Determine the [x, y] coordinate at the center of the cell enclosing the given text.  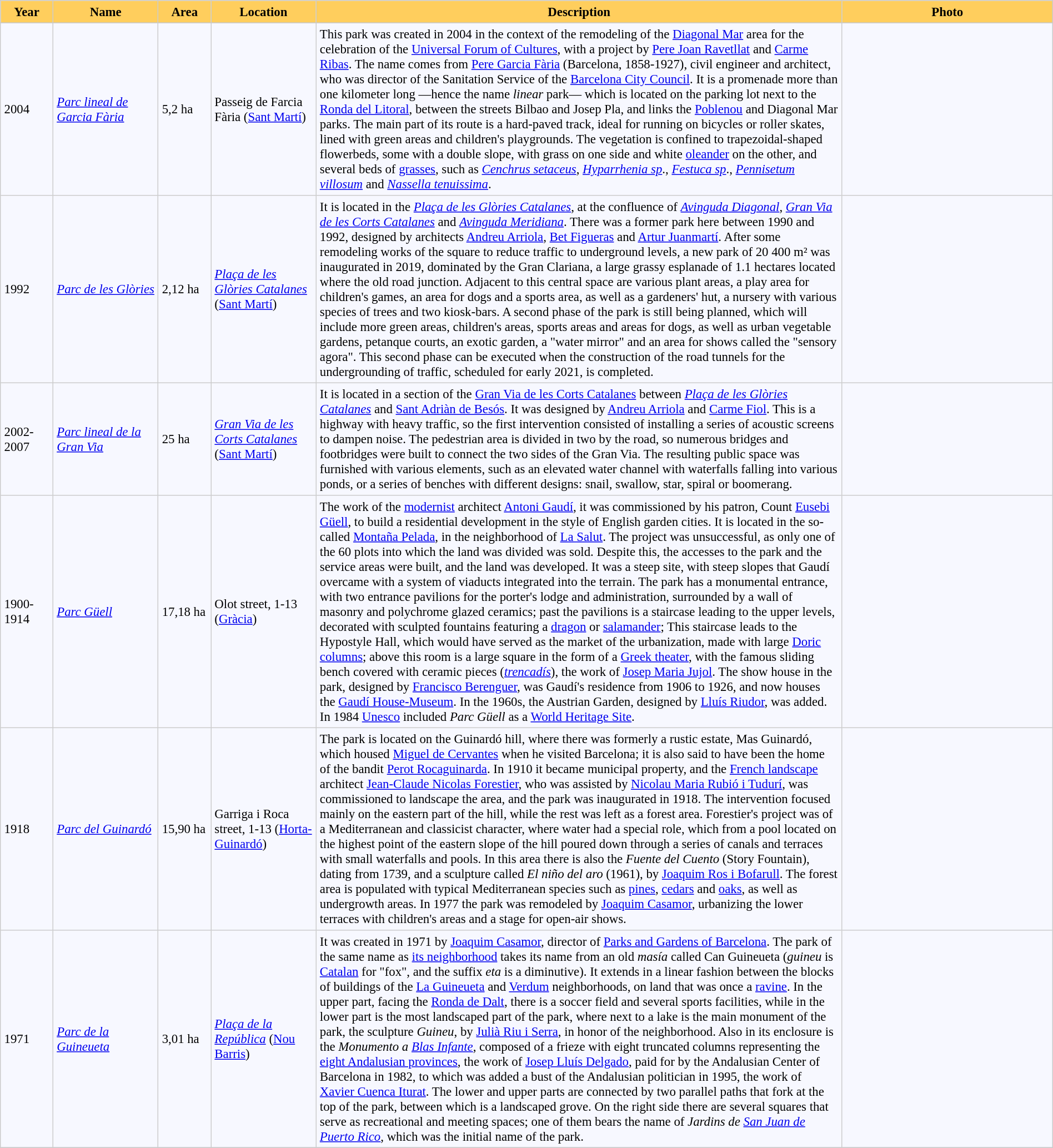
5,2 ha [184, 109]
Location [263, 12]
Plaça de les Glòries Catalanes (Sant Martí) [263, 289]
25 ha [184, 439]
Parc de les Glòries [106, 289]
2002-2007 [27, 439]
1992 [27, 289]
Olot street, 1-13 (Gràcia) [263, 611]
Parc lineal de Garcia Fària [106, 109]
1900-1914 [27, 611]
3,01 ha [184, 1039]
17,18 ha [184, 611]
Parc lineal de la Gran Via [106, 439]
Description [579, 12]
Photo [947, 12]
2004 [27, 109]
2,12 ha [184, 289]
Gran Via de les Corts Catalanes (Sant Martí) [263, 439]
Passeig de Farcia Fària (Sant Martí) [263, 109]
Parc del Guinardó [106, 829]
Parc Güell [106, 611]
15,90 ha [184, 829]
Parc de la Guineueta [106, 1039]
1971 [27, 1039]
Area [184, 12]
Name [106, 12]
Year [27, 12]
Garriga i Roca street, 1-13 (Horta-Guinardó) [263, 829]
Plaça de la República (Nou Barris) [263, 1039]
1918 [27, 829]
